Detect which cell encompasses the target text, then output its [X, Y] center coordinate. 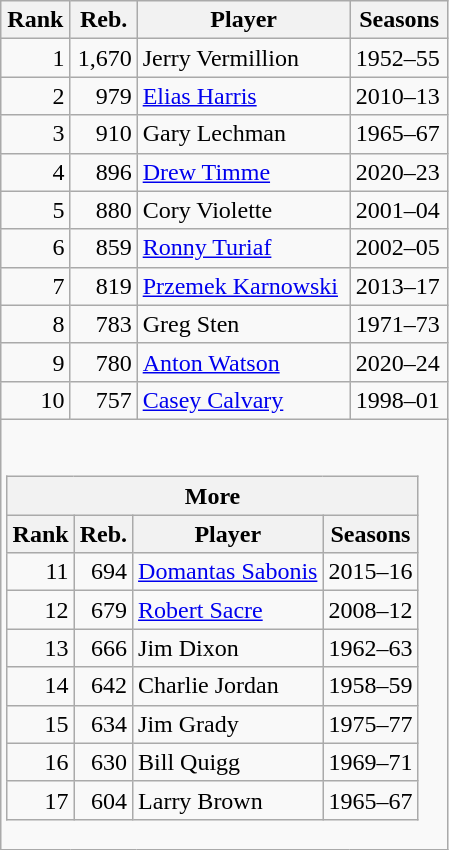
819 [104, 286]
Drew Timme [244, 172]
910 [104, 134]
2010–13 [399, 96]
642 [103, 686]
Jim Grady [228, 724]
666 [103, 648]
2020–24 [399, 362]
Elias Harris [244, 96]
630 [103, 762]
2015–16 [370, 572]
13 [40, 648]
11 [40, 572]
Greg Sten [244, 324]
9 [36, 362]
880 [104, 210]
1,670 [104, 58]
2008–12 [370, 610]
16 [40, 762]
2002–05 [399, 248]
1952–55 [399, 58]
1 [36, 58]
Bill Quigg [228, 762]
Cory Violette [244, 210]
1975–77 [370, 724]
Domantas Sabonis [228, 572]
15 [40, 724]
694 [103, 572]
Casey Calvary [244, 400]
6 [36, 248]
634 [103, 724]
Jerry Vermillion [244, 58]
1969–71 [370, 762]
Gary Lechman [244, 134]
Charlie Jordan [228, 686]
859 [104, 248]
12 [40, 610]
17 [40, 800]
2020–23 [399, 172]
1962–63 [370, 648]
Jim Dixon [228, 648]
Anton Watson [244, 362]
679 [103, 610]
1998–01 [399, 400]
14 [40, 686]
1971–73 [399, 324]
979 [104, 96]
2001–04 [399, 210]
1958–59 [370, 686]
8 [36, 324]
757 [104, 400]
896 [104, 172]
780 [104, 362]
Robert Sacre [228, 610]
604 [103, 800]
4 [36, 172]
Larry Brown [228, 800]
Przemek Karnowski [244, 286]
2013–17 [399, 286]
3 [36, 134]
More [212, 496]
10 [36, 400]
783 [104, 324]
2 [36, 96]
7 [36, 286]
Ronny Turiaf [244, 248]
5 [36, 210]
